Find where the given text appears and provide that cell's center as [x, y] coordinate. 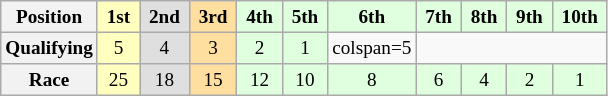
5th [304, 17]
4th [260, 17]
6 [438, 80]
8 [372, 80]
8th [484, 17]
Race [50, 80]
10 [304, 80]
25 [118, 80]
colspan=5 [372, 48]
12 [260, 80]
Position [50, 17]
6th [372, 17]
9th [530, 17]
2nd [165, 17]
7th [438, 17]
5 [118, 48]
1st [118, 17]
3 [213, 48]
10th [580, 17]
3rd [213, 17]
15 [213, 80]
18 [165, 80]
Qualifying [50, 48]
